Find where the given text appears and provide that cell's center as [x, y] coordinate. 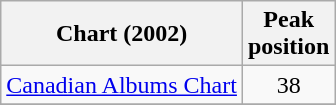
Peakposition [288, 34]
Canadian Albums Chart [122, 85]
38 [288, 85]
Chart (2002) [122, 34]
